Identify which cell holds the provided text, then report its [x, y] central coordinate. 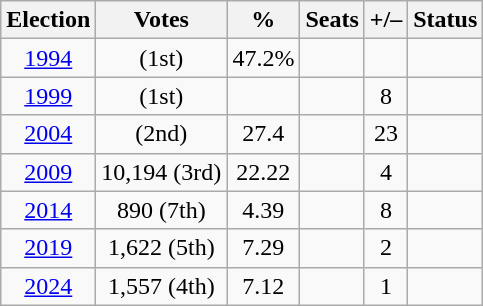
Votes [162, 20]
27.4 [264, 134]
2024 [48, 286]
1 [386, 286]
Election [48, 20]
Seats [332, 20]
4.39 [264, 210]
+/– [386, 20]
1,557 (4th) [162, 286]
47.2% [264, 58]
2009 [48, 172]
7.12 [264, 286]
23 [386, 134]
1,622 (5th) [162, 248]
4 [386, 172]
1999 [48, 96]
(2nd) [162, 134]
22.22 [264, 172]
2 [386, 248]
10,194 (3rd) [162, 172]
2019 [48, 248]
890 (7th) [162, 210]
2014 [48, 210]
2004 [48, 134]
7.29 [264, 248]
Status [446, 20]
% [264, 20]
1994 [48, 58]
